Capture the cell that displays the provided text and extract its [x, y] central coordinate. 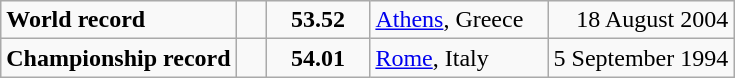
18 August 2004 [641, 20]
World record [118, 20]
Championship record [118, 58]
Rome, Italy [459, 58]
53.52 [318, 20]
Athens, Greece [459, 20]
54.01 [318, 58]
5 September 1994 [641, 58]
